Capture the cell that displays the provided text and extract its [X, Y] central coordinate. 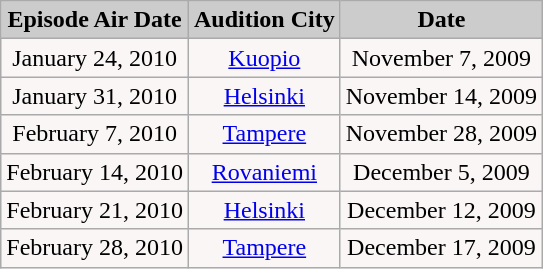
December 17, 2009 [441, 248]
November 7, 2009 [441, 58]
Kuopio [264, 58]
Rovaniemi [264, 172]
December 5, 2009 [441, 172]
Date [441, 20]
February 14, 2010 [95, 172]
December 12, 2009 [441, 210]
Episode Air Date [95, 20]
Audition City [264, 20]
November 14, 2009 [441, 96]
February 7, 2010 [95, 134]
January 24, 2010 [95, 58]
January 31, 2010 [95, 96]
February 28, 2010 [95, 248]
November 28, 2009 [441, 134]
February 21, 2010 [95, 210]
